Output the (X, Y) coordinate of the center of the cell containing the given text.  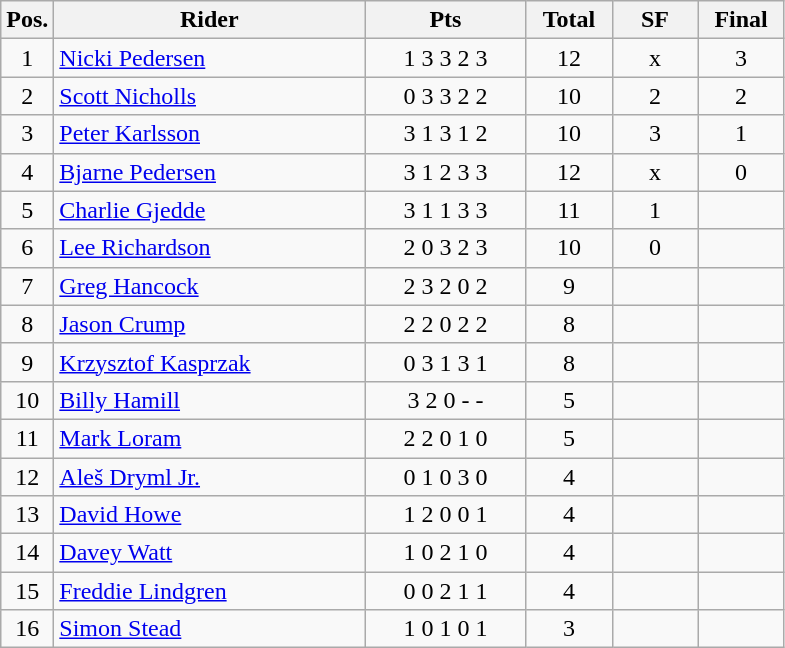
0 1 0 3 0 (446, 477)
2 2 0 1 0 (446, 438)
15 (28, 591)
Davey Watt (210, 553)
3 1 1 3 3 (446, 210)
Pts (446, 20)
2 2 0 2 2 (446, 324)
7 (28, 286)
16 (28, 629)
David Howe (210, 515)
1 2 0 0 1 (446, 515)
SF (655, 20)
Rider (210, 20)
6 (28, 248)
Lee Richardson (210, 248)
14 (28, 553)
3 1 2 3 3 (446, 172)
2 3 2 0 2 (446, 286)
Peter Karlsson (210, 134)
13 (28, 515)
0 3 1 3 1 (446, 362)
1 0 1 0 1 (446, 629)
0 3 3 2 2 (446, 96)
1 0 2 1 0 (446, 553)
Billy Hamill (210, 400)
Mark Loram (210, 438)
2 0 3 2 3 (446, 248)
Simon Stead (210, 629)
Scott Nicholls (210, 96)
Total (569, 20)
Bjarne Pedersen (210, 172)
Final (741, 20)
Krzysztof Kasprzak (210, 362)
3 1 3 1 2 (446, 134)
Greg Hancock (210, 286)
Jason Crump (210, 324)
Pos. (28, 20)
Aleš Dryml Jr. (210, 477)
Freddie Lindgren (210, 591)
Charlie Gjedde (210, 210)
Nicki Pedersen (210, 58)
0 0 2 1 1 (446, 591)
1 3 3 2 3 (446, 58)
3 2 0 - - (446, 400)
